From the cell containing the given text, extract its center point as [x, y] coordinate. 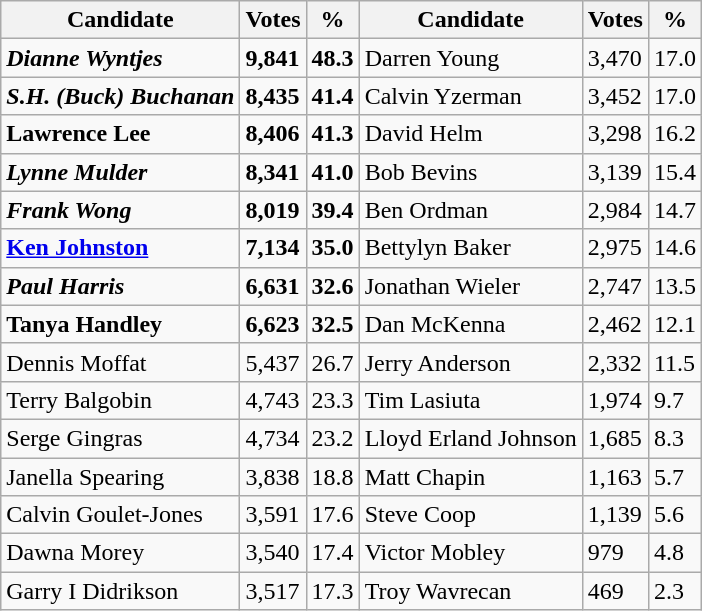
41.0 [332, 172]
41.3 [332, 134]
Troy Wavrecan [470, 591]
979 [615, 553]
3,139 [615, 172]
4,734 [273, 438]
39.4 [332, 210]
Lawrence Lee [120, 134]
15.4 [674, 172]
4,743 [273, 400]
13.5 [674, 286]
1,685 [615, 438]
14.6 [674, 248]
3,298 [615, 134]
Calvin Goulet-Jones [120, 515]
3,517 [273, 591]
Garry I Didrikson [120, 591]
Jerry Anderson [470, 362]
Jonathan Wieler [470, 286]
7,134 [273, 248]
Paul Harris [120, 286]
Steve Coop [470, 515]
41.4 [332, 96]
17.4 [332, 553]
6,631 [273, 286]
8,406 [273, 134]
3,591 [273, 515]
23.3 [332, 400]
Ben Ordman [470, 210]
9.7 [674, 400]
17.3 [332, 591]
18.8 [332, 477]
2,462 [615, 324]
Serge Gingras [120, 438]
Dianne Wyntjes [120, 58]
2,984 [615, 210]
S.H. (Buck) Buchanan [120, 96]
5,437 [273, 362]
1,974 [615, 400]
4.8 [674, 553]
26.7 [332, 362]
Tanya Handley [120, 324]
23.2 [332, 438]
2.3 [674, 591]
Tim Lasiuta [470, 400]
17.6 [332, 515]
Dawna Morey [120, 553]
Calvin Yzerman [470, 96]
11.5 [674, 362]
35.0 [332, 248]
Janella Spearing [120, 477]
469 [615, 591]
Frank Wong [120, 210]
Matt Chapin [470, 477]
12.1 [674, 324]
3,470 [615, 58]
14.7 [674, 210]
48.3 [332, 58]
16.2 [674, 134]
Dennis Moffat [120, 362]
9,841 [273, 58]
Lloyd Erland Johnson [470, 438]
8,341 [273, 172]
3,540 [273, 553]
Darren Young [470, 58]
32.5 [332, 324]
Bob Bevins [470, 172]
2,975 [615, 248]
8.3 [674, 438]
8,019 [273, 210]
Bettylyn Baker [470, 248]
2,747 [615, 286]
1,139 [615, 515]
8,435 [273, 96]
2,332 [615, 362]
Dan McKenna [470, 324]
5.7 [674, 477]
Lynne Mulder [120, 172]
1,163 [615, 477]
David Helm [470, 134]
5.6 [674, 515]
Terry Balgobin [120, 400]
6,623 [273, 324]
3,838 [273, 477]
Ken Johnston [120, 248]
3,452 [615, 96]
32.6 [332, 286]
Victor Mobley [470, 553]
